Extract the (X, Y) coordinate from the center of the cell holding the provided text.  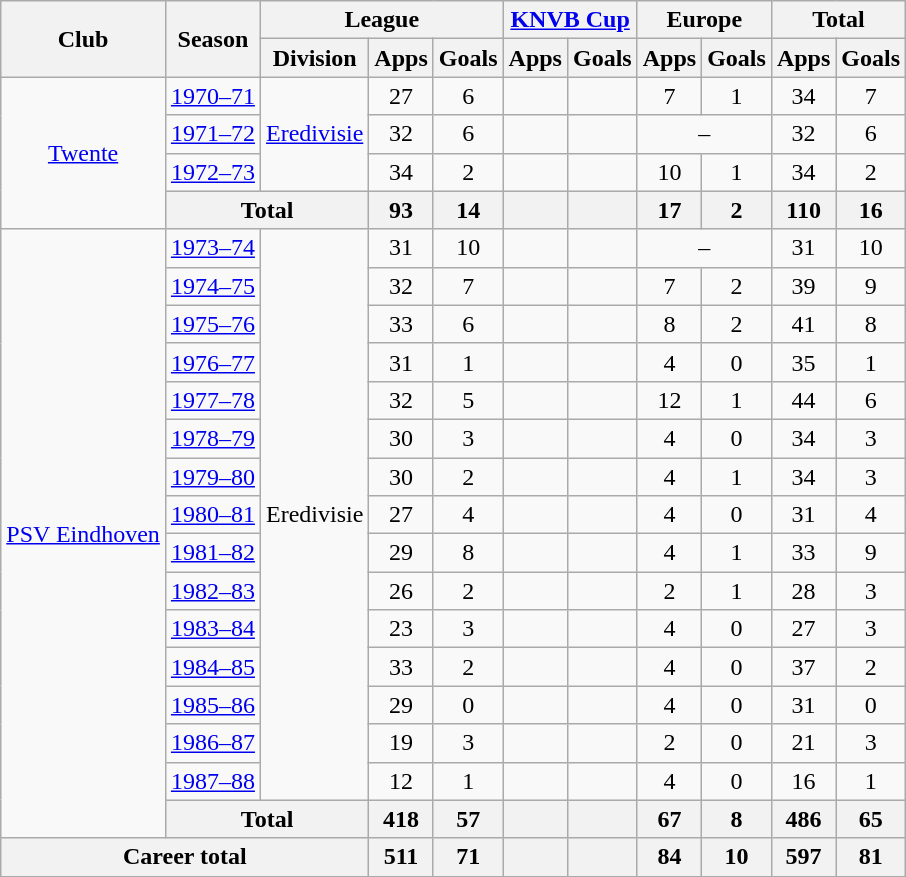
1979–80 (212, 477)
110 (803, 210)
1978–79 (212, 438)
1974–75 (212, 286)
Club (84, 39)
1983–84 (212, 629)
Season (212, 39)
1971–72 (212, 134)
Career total (185, 857)
597 (803, 857)
37 (803, 667)
71 (468, 857)
PSV Eindhoven (84, 534)
Division (314, 58)
19 (401, 743)
17 (669, 210)
1985–86 (212, 705)
1970–71 (212, 96)
26 (401, 591)
23 (401, 629)
1982–83 (212, 591)
1981–82 (212, 553)
28 (803, 591)
KNVB Cup (570, 20)
511 (401, 857)
39 (803, 286)
1987–88 (212, 781)
Twente (84, 153)
1972–73 (212, 172)
5 (468, 400)
1977–78 (212, 400)
44 (803, 400)
93 (401, 210)
35 (803, 362)
486 (803, 819)
14 (468, 210)
1980–81 (212, 515)
41 (803, 324)
81 (871, 857)
1976–77 (212, 362)
65 (871, 819)
67 (669, 819)
21 (803, 743)
418 (401, 819)
1986–87 (212, 743)
League (382, 20)
1973–74 (212, 248)
84 (669, 857)
Europe (704, 20)
1975–76 (212, 324)
57 (468, 819)
1984–85 (212, 667)
